Pinpoint the cell where the given text exists, returning its [x, y] midpoint coordinate. 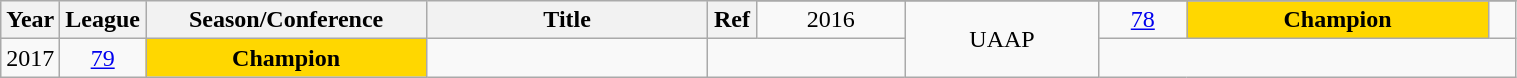
Ref [732, 20]
UAAP [1002, 39]
Title [568, 20]
Season/Conference [286, 20]
Year [30, 20]
79 [103, 58]
League [103, 20]
2016 [830, 20]
2017 [30, 58]
78 [1144, 20]
